Return the (x, y) coordinate for the center point of the cell that contains the specified text.  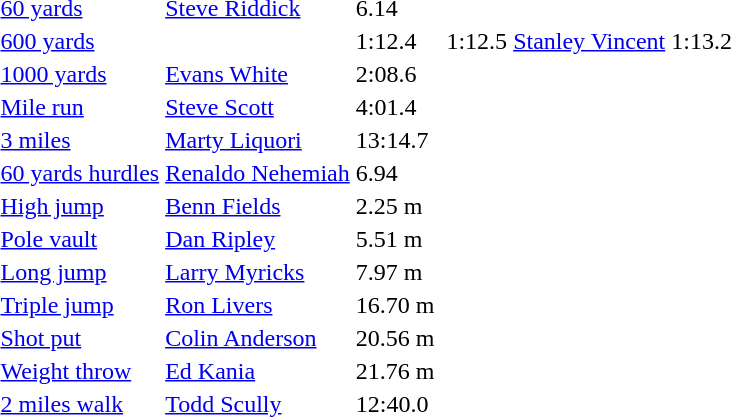
Marty Liquori (258, 140)
Renaldo Nehemiah (258, 173)
16.70 m (395, 305)
Dan Ripley (258, 239)
Stanley Vincent (590, 41)
4:01.4 (395, 107)
2:08.6 (395, 74)
Colin Anderson (258, 338)
Larry Myricks (258, 272)
2.25 m (395, 206)
5.51 m (395, 239)
Steve Scott (258, 107)
6.94 (395, 173)
1:12.4 (395, 41)
21.76 m (395, 371)
13:14.7 (395, 140)
Ed Kania (258, 371)
Ron Livers (258, 305)
20.56 m (395, 338)
Benn Fields (258, 206)
7.97 m (395, 272)
Evans White (258, 74)
1:12.5 (477, 41)
